Provide the [X, Y] coordinate of the cell's center where the given text is located.  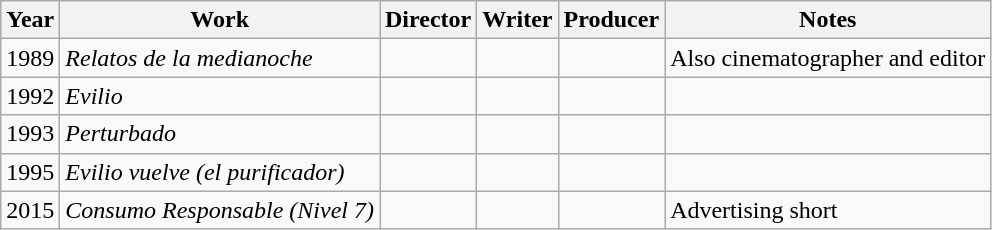
1993 [30, 134]
Work [220, 20]
1989 [30, 58]
Year [30, 20]
Perturbado [220, 134]
2015 [30, 210]
Relatos de la medianoche [220, 58]
Director [428, 20]
Notes [828, 20]
1992 [30, 96]
Writer [518, 20]
Also cinematographer and editor [828, 58]
Evilio vuelve (el purificador) [220, 172]
Consumo Responsable (Nivel 7) [220, 210]
1995 [30, 172]
Advertising short [828, 210]
Evilio [220, 96]
Producer [612, 20]
